Output the (X, Y) coordinate of the center of the cell containing the given text.  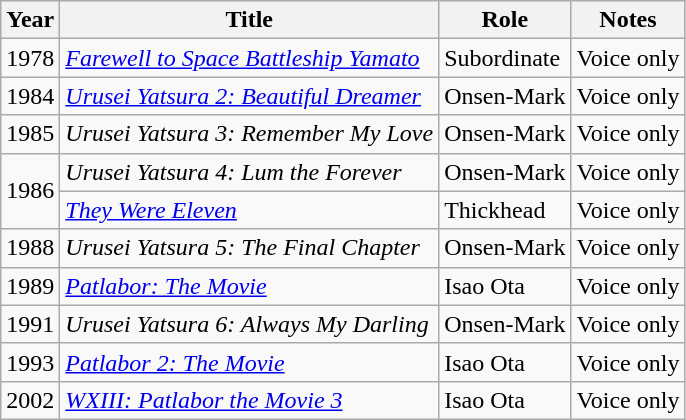
Patlabor: The Movie (250, 286)
Year (30, 20)
WXIII: Patlabor the Movie 3 (250, 400)
Role (505, 20)
Urusei Yatsura 3: Remember My Love (250, 134)
Thickhead (505, 210)
Farewell to Space Battleship Yamato (250, 58)
1991 (30, 324)
2002 (30, 400)
1985 (30, 134)
They Were Eleven (250, 210)
Urusei Yatsura 5: The Final Chapter (250, 248)
Title (250, 20)
Urusei Yatsura 4: Lum the Forever (250, 172)
Urusei Yatsura 6: Always My Darling (250, 324)
Patlabor 2: The Movie (250, 362)
Notes (628, 20)
1986 (30, 191)
1989 (30, 286)
Urusei Yatsura 2: Beautiful Dreamer (250, 96)
1993 (30, 362)
1984 (30, 96)
1988 (30, 248)
1978 (30, 58)
Subordinate (505, 58)
